Find where the given text appears and provide that cell's center as [X, Y] coordinate. 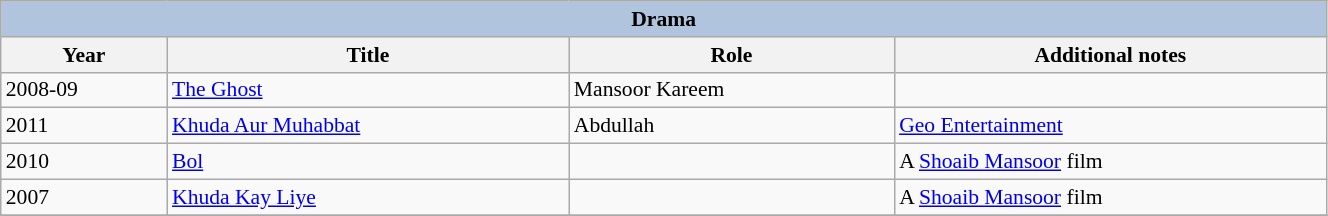
2010 [84, 162]
Title [368, 55]
2011 [84, 126]
Drama [664, 19]
Role [732, 55]
Mansoor Kareem [732, 90]
Year [84, 55]
Khuda Aur Muhabbat [368, 126]
Geo Entertainment [1110, 126]
The Ghost [368, 90]
Additional notes [1110, 55]
2007 [84, 197]
2008-09 [84, 90]
Bol [368, 162]
Abdullah [732, 126]
Khuda Kay Liye [368, 197]
